For the text-containing cell, return its midpoint in (X, Y) coordinate format. 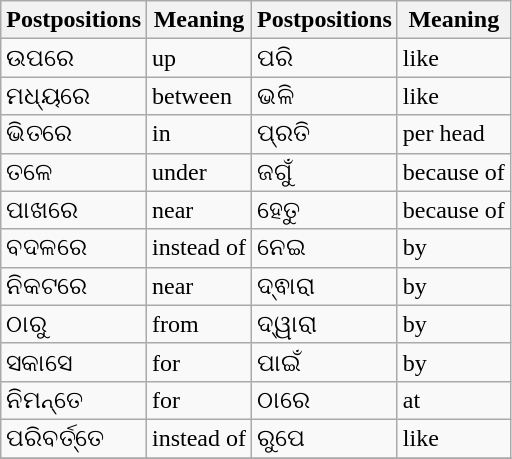
ମଧ୍ୟରେ (74, 96)
ଠାରୁ (74, 324)
per head (454, 134)
ଭଳି (325, 96)
ଭିତରେ (74, 134)
ନେଇ (325, 248)
between (200, 96)
ରୁପେ (325, 438)
ପାଖରେ (74, 210)
ଜଗୁଁ (325, 172)
at (454, 400)
from (200, 324)
under (200, 172)
up (200, 58)
ତଳେ (74, 172)
ଠାରେ (325, 400)
ନିମନ୍ତେ (74, 400)
ପରିବର୍ତ୍ତେ (74, 438)
ନିକଟରେ (74, 286)
ବଦଳରେ (74, 248)
ପ୍ରତି (325, 134)
ସକାସେ (74, 362)
ଦ୍ୱାରା (325, 324)
ହେତୁ (325, 210)
ଉପରେ (74, 58)
in (200, 134)
ପାଇଁ (325, 362)
ଦ୍ଵାରା (325, 286)
ପରି (325, 58)
